Find where the given text appears and provide that cell's center as (x, y) coordinate. 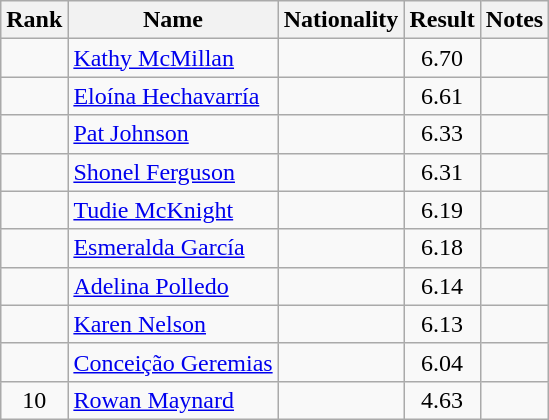
Nationality (341, 20)
6.70 (442, 58)
6.13 (442, 324)
Adelina Polledo (173, 286)
4.63 (442, 400)
10 (34, 400)
Name (173, 20)
Rowan Maynard (173, 400)
6.14 (442, 286)
6.04 (442, 362)
Karen Nelson (173, 324)
6.33 (442, 134)
Esmeralda García (173, 248)
6.61 (442, 96)
6.18 (442, 248)
Kathy McMillan (173, 58)
Rank (34, 20)
Eloína Hechavarría (173, 96)
6.19 (442, 210)
Tudie McKnight (173, 210)
Shonel Ferguson (173, 172)
Notes (514, 20)
Result (442, 20)
Pat Johnson (173, 134)
6.31 (442, 172)
Conceição Geremias (173, 362)
